Pinpoint the cell where the given text exists, returning its [X, Y] midpoint coordinate. 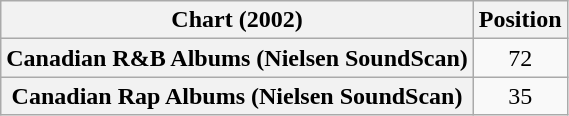
Canadian R&B Albums (Nielsen SoundScan) [238, 58]
Canadian Rap Albums (Nielsen SoundScan) [238, 96]
35 [520, 96]
Chart (2002) [238, 20]
72 [520, 58]
Position [520, 20]
